Detect which cell encompasses the target text, then output its (x, y) center coordinate. 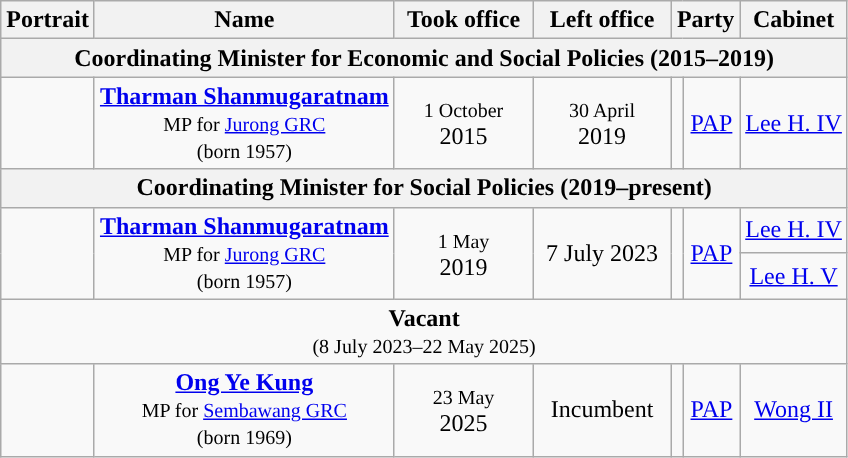
Party (705, 20)
Ong Ye KungMP for Sembawang GRC(born 1969) (244, 410)
1 May2019 (464, 253)
Left office (602, 20)
Coordinating Minister for Economic and Social Policies (2015–2019) (424, 58)
Lee H. V (794, 276)
Vacant(8 July 2023–22 May 2025) (424, 332)
23 May2025 (464, 410)
Portrait (48, 20)
Wong II (794, 410)
Cabinet (794, 20)
Name (244, 20)
1 October2015 (464, 123)
Coordinating Minister for Social Policies (2019–present) (424, 188)
30 April2019 (602, 123)
Incumbent (602, 410)
7 July 2023 (602, 253)
Took office (464, 20)
